Identify which cell holds the provided text, then report its [X, Y] central coordinate. 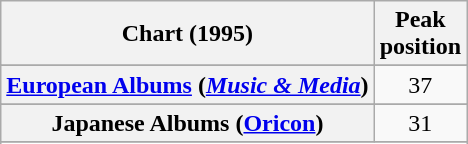
European Albums (Music & Media) [188, 85]
Peakposition [420, 34]
Japanese Albums (Oricon) [188, 123]
Chart (1995) [188, 34]
37 [420, 85]
31 [420, 123]
